Extract the [x, y] coordinate from the center of the cell holding the provided text.  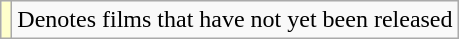
Denotes films that have not yet been released [235, 20]
